Locate the cell with the specified text and output its (x, y) center coordinate. 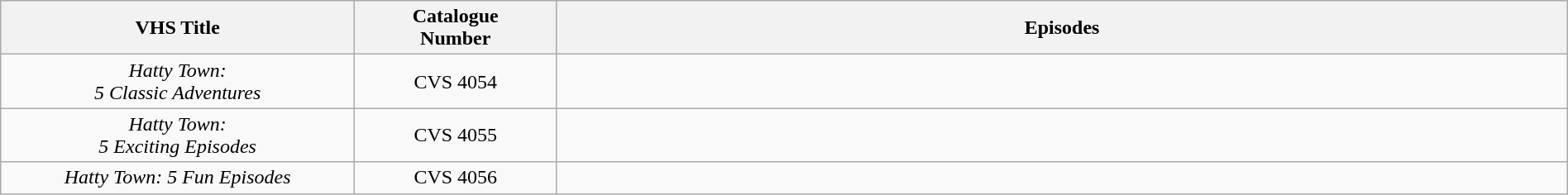
CVS 4055 (456, 136)
CVS 4056 (456, 178)
CatalogueNumber (456, 28)
Episodes (1062, 28)
CVS 4054 (456, 81)
Hatty Town:5 Classic Adventures (178, 81)
Hatty Town: 5 Fun Episodes (178, 178)
VHS Title (178, 28)
Hatty Town:5 Exciting Episodes (178, 136)
